Pinpoint the cell where the given text exists, returning its (X, Y) midpoint coordinate. 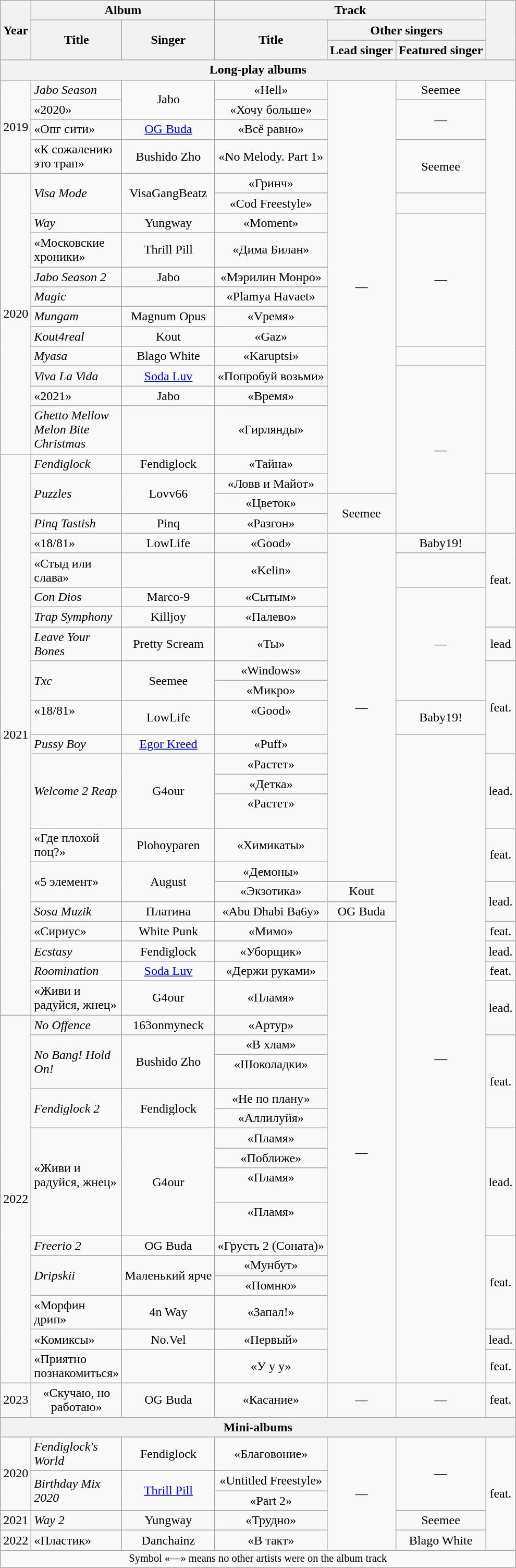
Mungam (77, 317)
Album (123, 10)
Killjoy (168, 617)
Kout4real (77, 336)
Ghetto Mellow Melon Bite Christmas (77, 430)
«Puff» (271, 744)
«Plamya Havaet» (271, 297)
Pussy Boy (77, 744)
«Хочу больше» (271, 110)
«Ловв и Майот» (271, 484)
«Поближе» (271, 1158)
«2021» (77, 396)
Featured singer (441, 50)
Платина (168, 911)
Fendiglock 2 (77, 1108)
Marco-9 (168, 597)
Fendiglock's World (77, 1454)
Txc (77, 681)
«Палево» (271, 617)
Ecstasy (77, 951)
Pinq (168, 523)
«Ты» (271, 644)
Pretty Scream (168, 644)
Trap Symphony (77, 617)
4n Way (168, 1312)
«Держи руками» (271, 971)
Dripskii (77, 1275)
«Попробуй возьми» (271, 376)
Leave Your Bones (77, 644)
«Untitled Freestyle» (271, 1481)
«Тайна» (271, 464)
«Мимо» (271, 931)
Way (77, 223)
«Грусть 2 (Соната)» (271, 1246)
No Bang! Hold On! (77, 1062)
«Сытым» (271, 597)
«5 элемент» (77, 882)
«Cod Freestyle» (271, 203)
Sosa Muzik (77, 911)
Birthday Mix 2020 (77, 1491)
«Помню» (271, 1285)
Way 2 (77, 1521)
Lovv66 (168, 493)
Roomination (77, 971)
«Пластик» (77, 1540)
«Морфин дрип» (77, 1312)
Egor Kreed (168, 744)
Year (16, 30)
Mini-albums (258, 1427)
«Не по плану» (271, 1099)
2023 (16, 1400)
«Разгон» (271, 523)
«Всё равно» (271, 129)
Puzzles (77, 493)
lead (500, 644)
«Gaz» (271, 336)
«Уборщик» (271, 951)
«Демоны» (271, 872)
Danchainz (168, 1540)
«В такт» (271, 1540)
Plohoyparen (168, 845)
Jabo Season (77, 90)
«Moment» (271, 223)
Myasa (77, 356)
«Касание» (271, 1400)
«У у у» (271, 1366)
«Где плохой поц?» (77, 845)
«Hell» (271, 90)
Magic (77, 297)
«Детка» (271, 784)
«Vремя» (271, 317)
«Мэрилин Монро» (271, 277)
No Offence (77, 1025)
«Стыд или слава» (77, 570)
Con Dios (77, 597)
«2020» (77, 110)
August (168, 882)
«Аллилуйя» (271, 1118)
«No Melody. Part 1» (271, 156)
«Опг сити» (77, 129)
Маленький ярче (168, 1275)
«Химикаты» (271, 845)
«В хлам» (271, 1045)
Symbol «—» means no other artists were on the album track (258, 1559)
«Запал!» (271, 1312)
«Гирлянды» (271, 430)
Lead singer (362, 50)
No.Vel (168, 1339)
«Karuptsi» (271, 356)
«Part 2» (271, 1501)
«Сириус» (77, 931)
«Трудно» (271, 1521)
«Экзотика» (271, 891)
Track (350, 10)
«Микро» (271, 691)
Viva La Vida (77, 376)
Jabo Season 2 (77, 277)
«Время» (271, 396)
«Цветок» (271, 503)
2019 (16, 126)
«Артур» (271, 1025)
Welcome 2 Reap (77, 791)
«Kelin» (271, 570)
«Windows» (271, 671)
«Московские хроники» (77, 249)
Freerio 2 (77, 1246)
«Первый» (271, 1339)
Visa Mode (77, 193)
«Благовоние» (271, 1454)
«Шоколадки» (271, 1071)
«Cкучаю, но работаю» (77, 1400)
«Приятно познакомиться» (77, 1366)
VisaGangBeatz (168, 193)
«К сожалению это трап» (77, 156)
Singer (168, 40)
Long-play albums (258, 70)
163onmyneck (168, 1025)
«Abu Dhabi Ba6y» (271, 911)
White Punk (168, 931)
«Дима Билан» (271, 249)
«Мунбут» (271, 1265)
«Комиксы» (77, 1339)
«Гринч» (271, 183)
Pinq Tastish (77, 523)
Other singers (407, 30)
Magnum Opus (168, 317)
